Output the (x, y) coordinate of the center of the cell containing the given text.  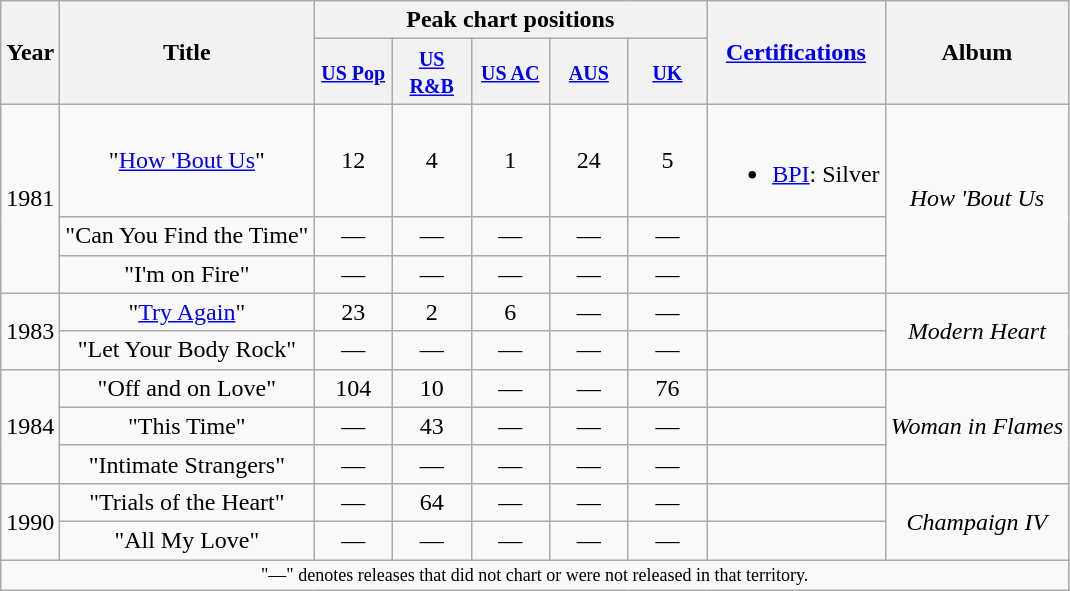
Champaign IV (977, 521)
US R&B (432, 72)
1990 (30, 521)
2 (432, 312)
23 (354, 312)
Woman in Flames (977, 426)
1981 (30, 198)
104 (354, 388)
"—" denotes releases that did not chart or were not released in that territory. (535, 576)
10 (432, 388)
24 (590, 160)
"Can You Find the Time" (187, 236)
Title (187, 52)
US Pop (354, 72)
"Trials of the Heart" (187, 502)
Modern Heart (977, 331)
76 (668, 388)
UK (668, 72)
"All My Love" (187, 540)
Year (30, 52)
"I'm on Fire" (187, 274)
43 (432, 426)
BPI: Silver (796, 160)
12 (354, 160)
US AC (510, 72)
Certifications (796, 52)
"Intimate Strangers" (187, 464)
64 (432, 502)
"Let Your Body Rock" (187, 350)
"Try Again" (187, 312)
Album (977, 52)
"How 'Bout Us" (187, 160)
6 (510, 312)
5 (668, 160)
"Off and on Love" (187, 388)
1983 (30, 331)
1984 (30, 426)
"This Time" (187, 426)
4 (432, 160)
AUS (590, 72)
Peak chart positions (510, 20)
How 'Bout Us (977, 198)
1 (510, 160)
